Scan for the cell matching the given text and deliver its [X, Y] coordinate at center. 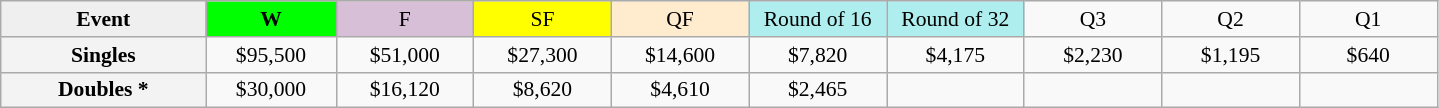
$8,620 [543, 90]
$640 [1368, 55]
$27,300 [543, 55]
Q3 [1093, 19]
Singles [104, 55]
$1,195 [1231, 55]
Event [104, 19]
W [271, 19]
$2,465 [818, 90]
SF [543, 19]
Round of 16 [818, 19]
F [405, 19]
$51,000 [405, 55]
$7,820 [818, 55]
$95,500 [271, 55]
Q2 [1231, 19]
$4,610 [680, 90]
$2,230 [1093, 55]
Round of 32 [955, 19]
QF [680, 19]
Q1 [1368, 19]
$30,000 [271, 90]
Doubles * [104, 90]
$4,175 [955, 55]
$14,600 [680, 55]
$16,120 [405, 90]
